Capture the cell that displays the provided text and extract its [X, Y] central coordinate. 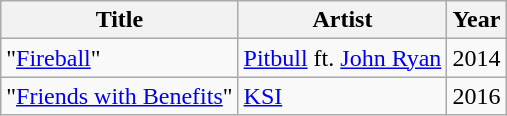
2016 [476, 96]
"Friends with Benefits" [120, 96]
KSI [342, 96]
"Fireball" [120, 58]
Pitbull ft. John Ryan [342, 58]
Title [120, 20]
Year [476, 20]
Artist [342, 20]
2014 [476, 58]
